Output the (X, Y) coordinate of the center of the cell containing the given text.  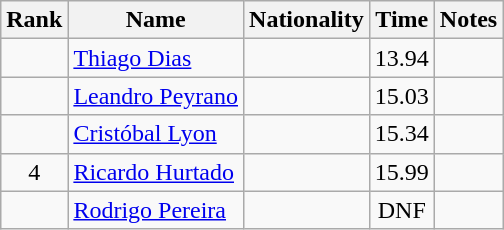
DNF (402, 210)
Notes (468, 20)
13.94 (402, 58)
Thiago Dias (156, 58)
Rodrigo Pereira (156, 210)
4 (34, 172)
Rank (34, 20)
15.03 (402, 96)
Cristóbal Lyon (156, 134)
Nationality (307, 20)
15.99 (402, 172)
Leandro Peyrano (156, 96)
Name (156, 20)
Time (402, 20)
15.34 (402, 134)
Ricardo Hurtado (156, 172)
